Return [X, Y] of the center of cell containing provided text 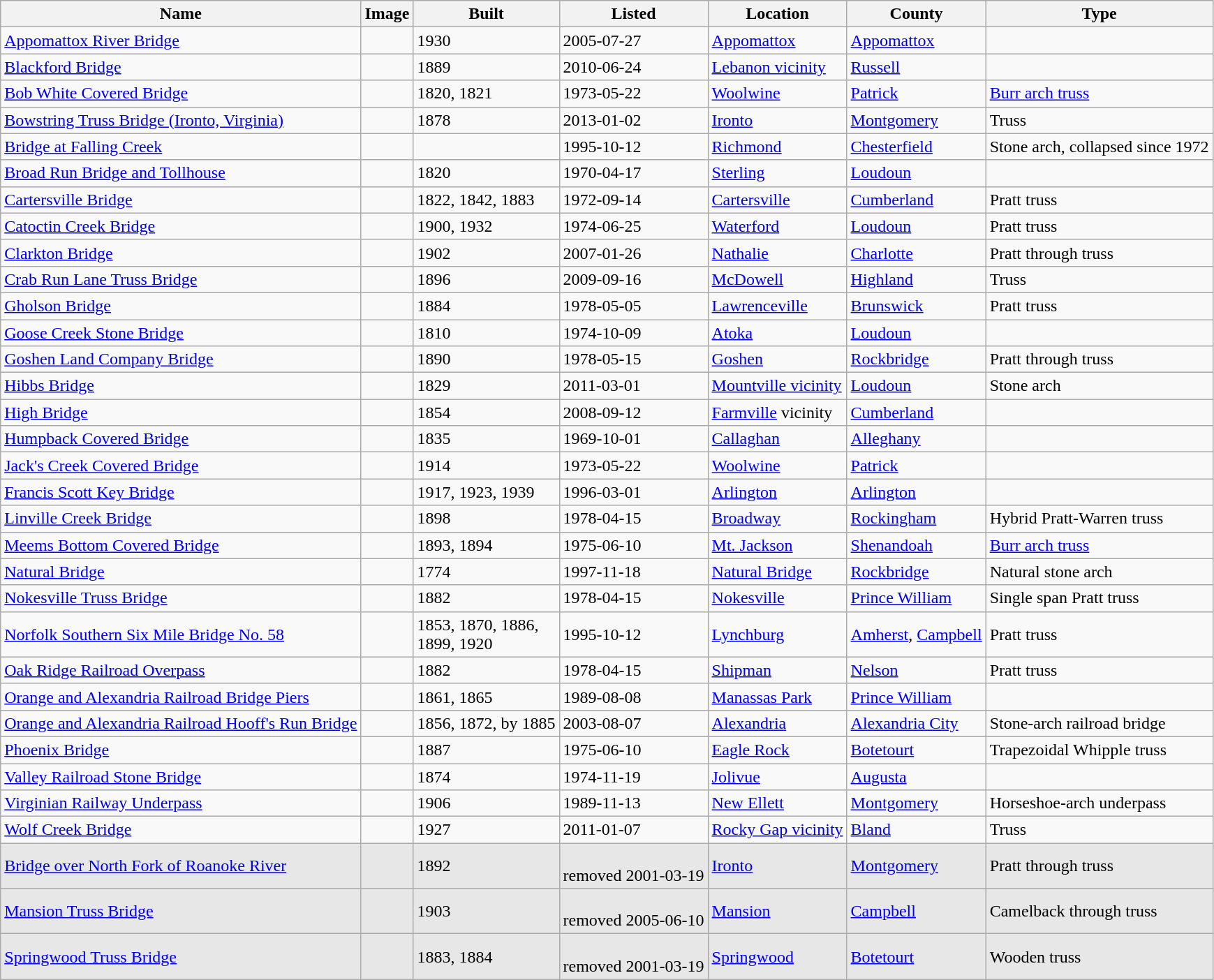
Springwood Truss Bridge [181, 956]
1878 [486, 120]
Jack's Creek Covered Bridge [181, 466]
1884 [486, 306]
1969-10-01 [634, 439]
Francis Scott Key Bridge [181, 492]
Bridge over North Fork of Roanoke River [181, 866]
Shipman [778, 670]
1853, 1870, 1886,1899, 1920 [486, 634]
1914 [486, 466]
2011-03-01 [634, 386]
1898 [486, 519]
Hybrid Pratt-Warren truss [1099, 519]
Image [387, 14]
Farmville vicinity [778, 413]
Orange and Alexandria Railroad Bridge Piers [181, 697]
1996-03-01 [634, 492]
Orange and Alexandria Railroad Hooff's Run Bridge [181, 723]
1820, 1821 [486, 94]
Shenandoah [916, 545]
Wooden truss [1099, 956]
Meems Bottom Covered Bridge [181, 545]
Stone arch, collapsed since 1972 [1099, 147]
Trapezoidal Whipple truss [1099, 750]
1822, 1842, 1883 [486, 200]
Horseshoe-arch underpass [1099, 803]
1972-09-14 [634, 200]
Mansion [778, 912]
1835 [486, 439]
Clarkton Bridge [181, 253]
Stone arch [1099, 386]
1861, 1865 [486, 697]
Crab Run Lane Truss Bridge [181, 279]
1900, 1932 [486, 226]
Rocky Gap vicinity [778, 830]
Blackford Bridge [181, 67]
1820 [486, 173]
1989-11-13 [634, 803]
Alleghany [916, 439]
Goshen Land Company Bridge [181, 359]
Russell [916, 67]
Linville Creek Bridge [181, 519]
Bland [916, 830]
Amherst, Campbell [916, 634]
High Bridge [181, 413]
Built [486, 14]
Mountville vicinity [778, 386]
County [916, 14]
1974-10-09 [634, 333]
1887 [486, 750]
Brunswick [916, 306]
Jolivue [778, 777]
Mt. Jackson [778, 545]
Mansion Truss Bridge [181, 912]
1889 [486, 67]
1883, 1884 [486, 956]
Bowstring Truss Bridge (Ironto, Virginia) [181, 120]
1902 [486, 253]
Listed [634, 14]
Cartersville [778, 200]
1978-05-15 [634, 359]
Location [778, 14]
Nelson [916, 670]
Norfolk Southern Six Mile Bridge No. 58 [181, 634]
1890 [486, 359]
Sterling [778, 173]
Gholson Bridge [181, 306]
1874 [486, 777]
Hibbs Bridge [181, 386]
Oak Ridge Railroad Overpass [181, 670]
Natural stone arch [1099, 572]
Stone-arch railroad bridge [1099, 723]
McDowell [778, 279]
Broadway [778, 519]
Valley Railroad Stone Bridge [181, 777]
Humpback Covered Bridge [181, 439]
Callaghan [778, 439]
1774 [486, 572]
Manassas Park [778, 697]
Bridge at Falling Creek [181, 147]
Wolf Creek Bridge [181, 830]
Charlotte [916, 253]
1974-11-19 [634, 777]
1892 [486, 866]
1829 [486, 386]
Chesterfield [916, 147]
1854 [486, 413]
Type [1099, 14]
1974-06-25 [634, 226]
2007-01-26 [634, 253]
Atoka [778, 333]
2005-07-27 [634, 40]
Highland [916, 279]
Cartersville Bridge [181, 200]
1896 [486, 279]
1893, 1894 [486, 545]
Augusta [916, 777]
removed 2005-06-10 [634, 912]
Springwood [778, 956]
Name [181, 14]
Eagle Rock [778, 750]
Rockingham [916, 519]
Alexandria City [916, 723]
2010-06-24 [634, 67]
Bob White Covered Bridge [181, 94]
1978-05-05 [634, 306]
1917, 1923, 1939 [486, 492]
1906 [486, 803]
Alexandria [778, 723]
1930 [486, 40]
Nokesville Truss Bridge [181, 598]
2011-01-07 [634, 830]
1970-04-17 [634, 173]
Broad Run Bridge and Tollhouse [181, 173]
1810 [486, 333]
1989-08-08 [634, 697]
1856, 1872, by 1885 [486, 723]
1997-11-18 [634, 572]
Nathalie [778, 253]
Catoctin Creek Bridge [181, 226]
Nokesville [778, 598]
Waterford [778, 226]
Virginian Railway Underpass [181, 803]
Campbell [916, 912]
New Ellett [778, 803]
Camelback through truss [1099, 912]
Appomattox River Bridge [181, 40]
2009-09-16 [634, 279]
2003-08-07 [634, 723]
Lynchburg [778, 634]
2008-09-12 [634, 413]
Lebanon vicinity [778, 67]
Richmond [778, 147]
2013-01-02 [634, 120]
1927 [486, 830]
Lawrenceville [778, 306]
Phoenix Bridge [181, 750]
Single span Pratt truss [1099, 598]
1903 [486, 912]
Goose Creek Stone Bridge [181, 333]
Goshen [778, 359]
